Return the (X, Y) coordinate for the center point of the cell that contains the specified text.  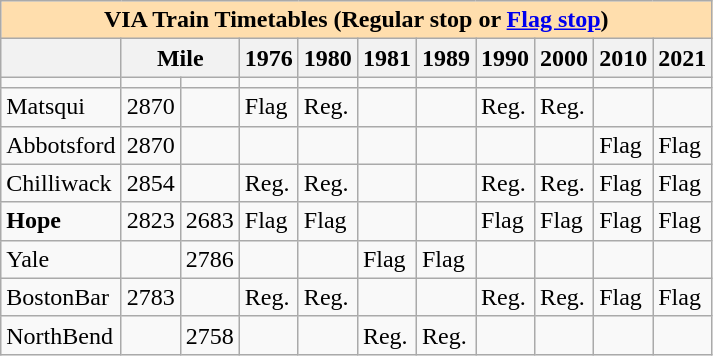
2786 (210, 259)
2010 (624, 58)
Matsqui (61, 107)
2021 (682, 58)
Yale (61, 259)
1976 (268, 58)
1981 (386, 58)
1980 (328, 58)
NorthBend (61, 335)
2683 (210, 221)
1989 (446, 58)
BostonBar (61, 297)
VIA Train Timetables (Regular stop or Flag stop) (356, 20)
2758 (210, 335)
Mile (180, 58)
2000 (564, 58)
Chilliwack (61, 183)
Abbotsford (61, 145)
2823 (150, 221)
Hope (61, 221)
1990 (506, 58)
2854 (150, 183)
2783 (150, 297)
